Detect which cell encompasses the target text, then output its (x, y) center coordinate. 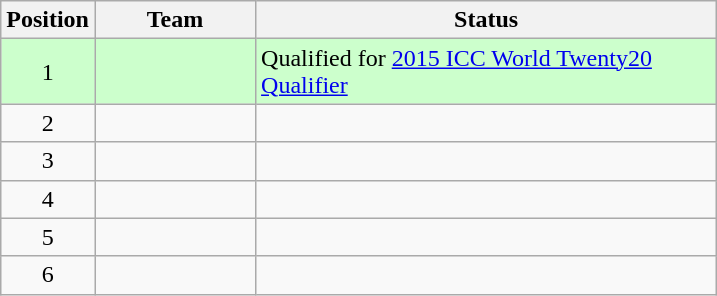
Status (486, 20)
5 (48, 237)
3 (48, 161)
4 (48, 199)
Team (174, 20)
6 (48, 275)
Position (48, 20)
2 (48, 123)
Qualified for 2015 ICC World Twenty20 Qualifier (486, 72)
1 (48, 72)
